Identify which cell holds the provided text, then report its (X, Y) central coordinate. 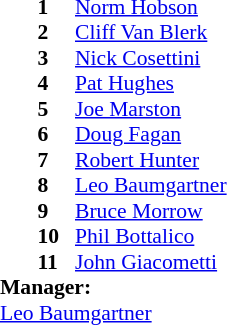
8 (57, 185)
7 (57, 160)
10 (57, 237)
Pat Hughes (151, 83)
Bruce Morrow (151, 211)
Joe Marston (151, 109)
Doug Fagan (151, 135)
Phil Bottalico (151, 237)
Nick Cosettini (151, 58)
John Giacometti (151, 262)
Robert Hunter (151, 160)
Manager: (114, 287)
6 (57, 135)
9 (57, 211)
Leo Baumgartner (151, 185)
Cliff Van Blerk (151, 33)
5 (57, 109)
3 (57, 58)
2 (57, 33)
11 (57, 262)
4 (57, 83)
